Return the (x, y) coordinate for the center point of the cell that contains the specified text.  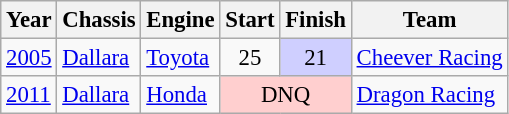
Dragon Racing (430, 95)
21 (316, 58)
25 (250, 58)
2005 (29, 58)
2011 (29, 95)
Year (29, 20)
Finish (316, 20)
Start (250, 20)
DNQ (286, 95)
Honda (180, 95)
Team (430, 20)
Toyota (180, 58)
Cheever Racing (430, 58)
Chassis (99, 20)
Engine (180, 20)
